Find where the given text appears and provide that cell's center as (x, y) coordinate. 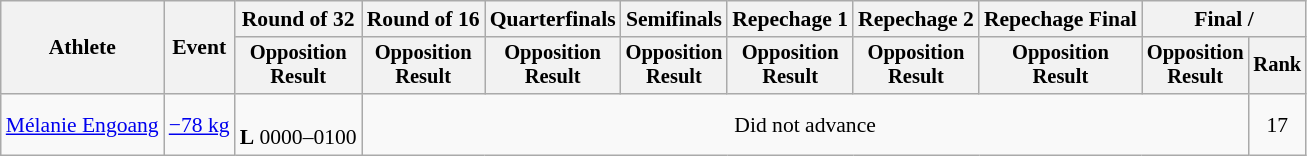
Repechage 2 (916, 19)
Quarterfinals (553, 19)
Rank (1277, 66)
Repechage 1 (790, 19)
Athlete (82, 48)
Repechage Final (1060, 19)
−78 kg (200, 124)
Semifinals (674, 19)
Event (200, 48)
Did not advance (806, 124)
Round of 16 (424, 19)
Mélanie Engoang (82, 124)
Final / (1224, 19)
17 (1277, 124)
Round of 32 (298, 19)
L 0000–0100 (298, 124)
